Locate the cell with the specified text and output its [x, y] center coordinate. 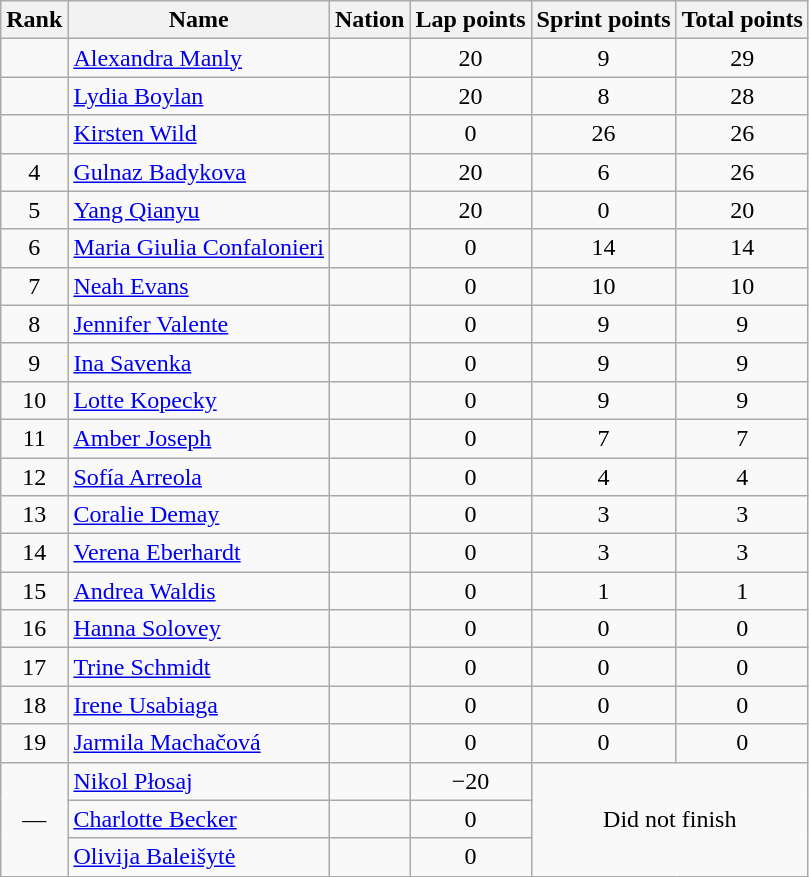
11 [34, 438]
Jarmila Machačová [199, 743]
Jennifer Valente [199, 324]
Olivija Baleišytė [199, 857]
−20 [470, 781]
Gulnaz Badykova [199, 172]
Neah Evans [199, 286]
28 [742, 96]
18 [34, 705]
Alexandra Manly [199, 58]
Lydia Boylan [199, 96]
Amber Joseph [199, 438]
12 [34, 477]
Name [199, 20]
Kirsten Wild [199, 134]
Hanna Solovey [199, 629]
Total points [742, 20]
29 [742, 58]
Coralie Demay [199, 515]
Did not finish [670, 819]
Trine Schmidt [199, 667]
Irene Usabiaga [199, 705]
16 [34, 629]
Maria Giulia Confalonieri [199, 248]
— [34, 819]
Andrea Waldis [199, 591]
Nikol Płosaj [199, 781]
Lap points [470, 20]
19 [34, 743]
15 [34, 591]
Charlotte Becker [199, 819]
Nation [370, 20]
Lotte Kopecky [199, 400]
Verena Eberhardt [199, 553]
Yang Qianyu [199, 210]
13 [34, 515]
Rank [34, 20]
Sofía Arreola [199, 477]
Ina Savenka [199, 362]
Sprint points [604, 20]
5 [34, 210]
17 [34, 667]
